Pinpoint the cell where the given text exists, returning its (X, Y) midpoint coordinate. 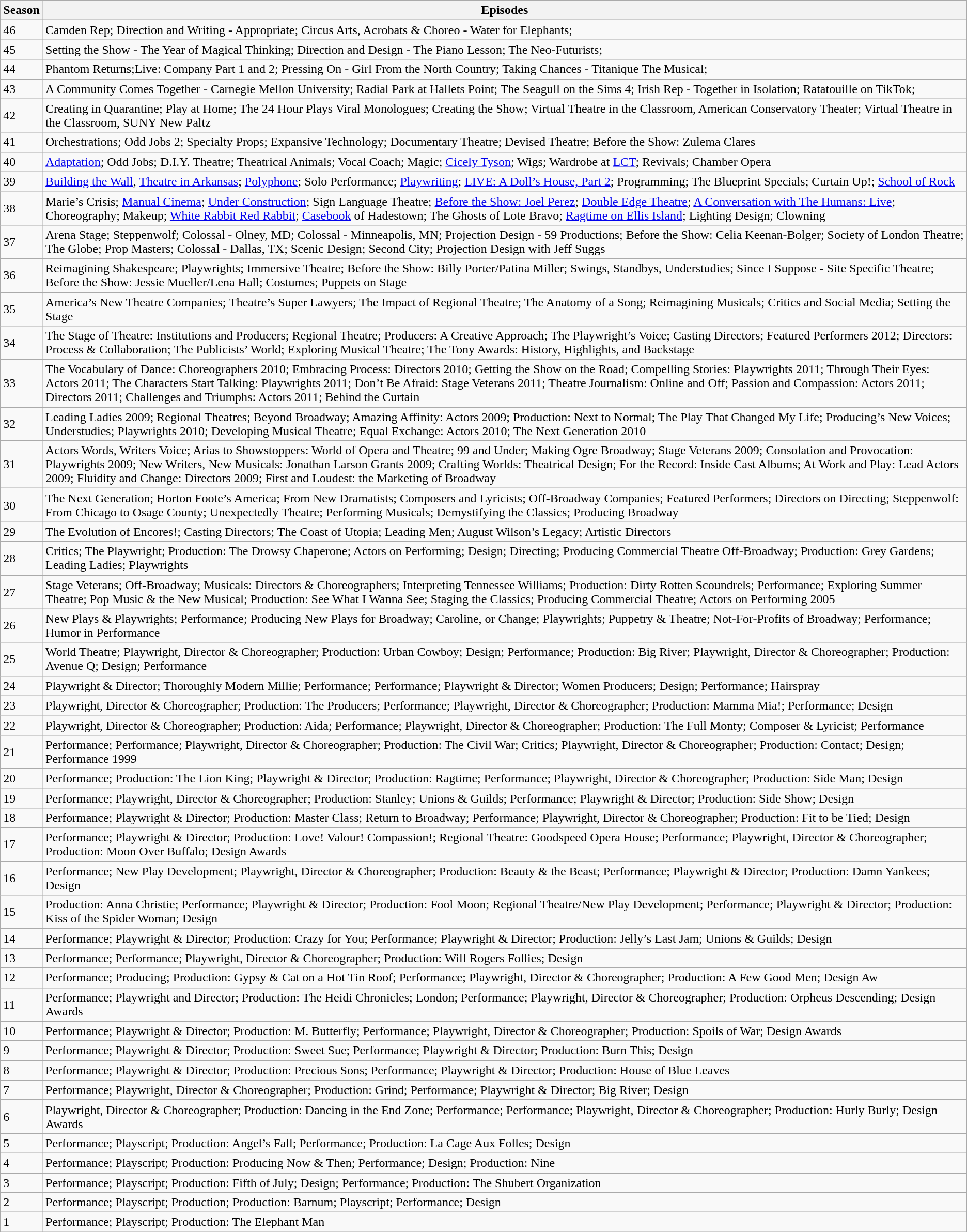
Performance; Performance; Playwright, Director & Choreographer; Production: Will Rogers Follies; Design (504, 958)
Orchestrations; Odd Jobs 2; Specialty Props; Expansive Technology; Documentary Theatre; Devised Theatre; Before the Show: Zulema Clares (504, 142)
16 (22, 879)
25 (22, 659)
26 (22, 625)
40 (22, 162)
27 (22, 592)
Performance; Playscript; Production: Producing Now & Then; Performance; Design; Production: Nine (504, 1163)
14 (22, 938)
Season (22, 10)
Episodes (504, 10)
Performance; Playwright, Director & Choreographer; Production: Grind; Performance; Playwright & Director; Big River; Design (504, 1090)
20 (22, 778)
28 (22, 558)
Setting the Show - The Year of Magical Thinking; Direction and Design - The Piano Lesson; The Neo-Futurists; (504, 50)
17 (22, 844)
7 (22, 1090)
38 (22, 208)
4 (22, 1163)
18 (22, 818)
12 (22, 978)
Performance; Playscript; Production: The Elephant Man (504, 1222)
33 (22, 383)
32 (22, 424)
13 (22, 958)
Performance; Playscript; Production: Fifth of July; Design; Performance; Production: The Shubert Organization (504, 1183)
41 (22, 142)
Performance; Playscript; Production: Angel’s Fall; Performance; Production: La Cage Aux Folles; Design (504, 1143)
36 (22, 275)
37 (22, 242)
29 (22, 532)
34 (22, 343)
The Evolution of Encores!; Casting Directors; The Coast of Utopia; Leading Men; August Wilson’s Legacy; Artistic Directors (504, 532)
42 (22, 116)
23 (22, 705)
Adaptation; Odd Jobs; D.I.Y. Theatre; Theatrical Animals; Vocal Coach; Magic; Cicely Tyson; Wigs; Wardrobe at LCT; Revivals; Chamber Opera (504, 162)
3 (22, 1183)
46 (22, 30)
Performance; Playwright & Director; Production: Sweet Sue; Performance; Playwright & Director; Production: Burn This; Design (504, 1051)
31 (22, 465)
Performance; Playscript; Production; Production: Barnum; Playscript; Performance; Design (504, 1203)
5 (22, 1143)
2 (22, 1203)
6 (22, 1116)
45 (22, 50)
10 (22, 1031)
44 (22, 69)
22 (22, 725)
15 (22, 912)
9 (22, 1051)
24 (22, 686)
43 (22, 89)
Performance; Playwright & Director; Production: Precious Sons; Performance; Playwright & Director; Production: House of Blue Leaves (504, 1070)
Camden Rep; Direction and Writing - Appropriate; Circus Arts, Acrobats & Choreo - Water for Elephants; (504, 30)
8 (22, 1070)
30 (22, 505)
21 (22, 751)
19 (22, 798)
11 (22, 1005)
39 (22, 181)
Phantom Returns;Live: Company Part 1 and 2; Pressing On - Girl From the North Country; Taking Chances - Titanique The Musical; (504, 69)
Playwright & Director; Thoroughly Modern Millie; Performance; Performance; Playwright & Director; Women Producers; Design; Performance; Hairspray (504, 686)
35 (22, 309)
1 (22, 1222)
